From the cell containing the given text, extract its center point as (X, Y) coordinate. 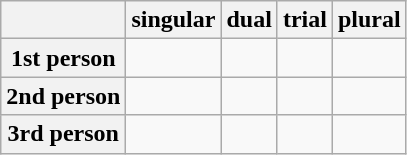
3rd person (64, 134)
2nd person (64, 96)
plural (369, 20)
dual (249, 20)
1st person (64, 58)
trial (304, 20)
singular (174, 20)
